Find where the given text appears and provide that cell's center as [x, y] coordinate. 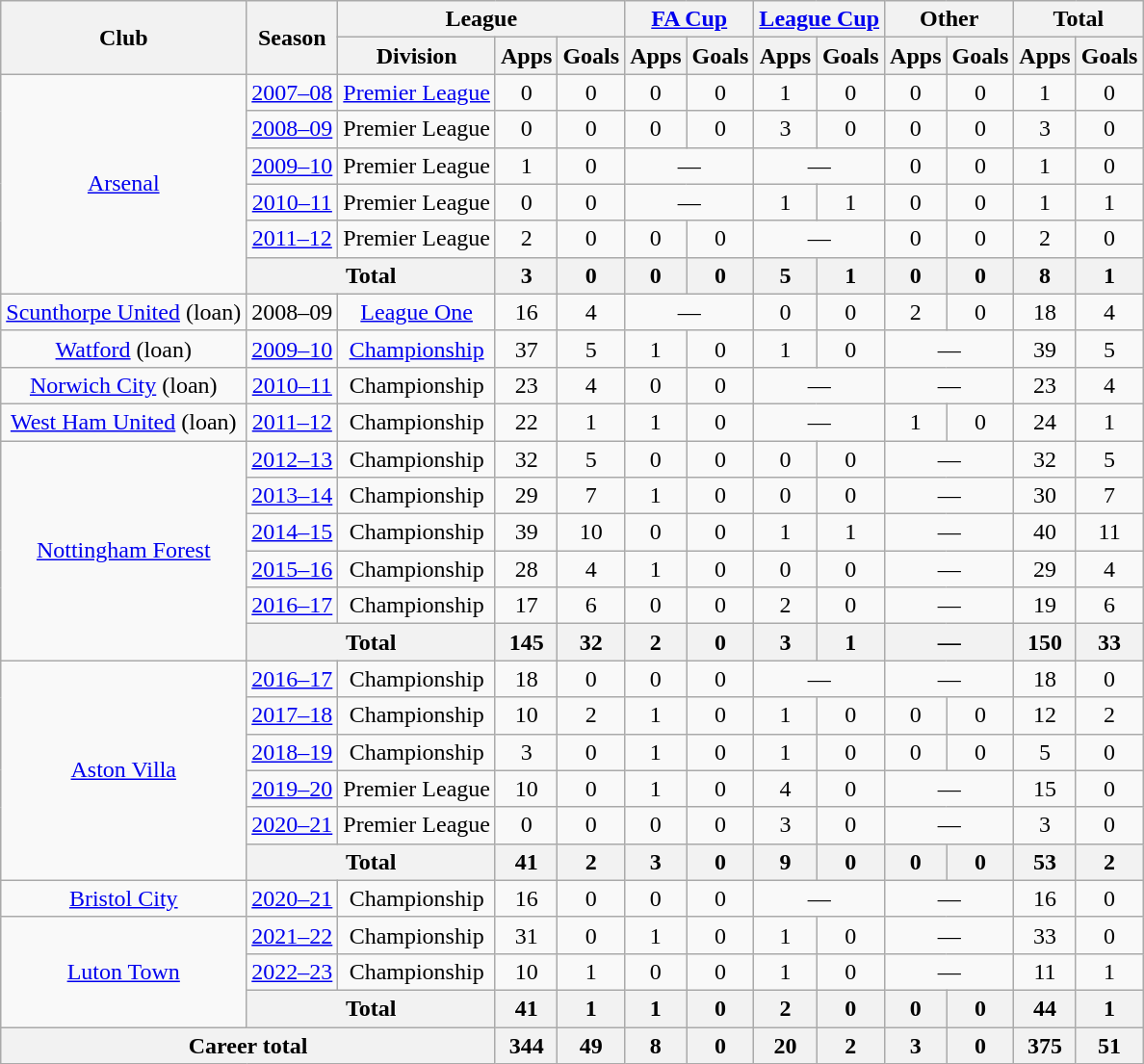
15 [1045, 789]
FA Cup [689, 19]
League Cup [819, 19]
2018–19 [293, 752]
2014–15 [293, 532]
20 [786, 1045]
West Ham United (loan) [123, 422]
37 [526, 349]
51 [1109, 1045]
2013–14 [293, 496]
Career total [248, 1045]
Bristol City [123, 898]
44 [1045, 1008]
150 [1045, 642]
24 [1045, 422]
28 [526, 569]
Watford (loan) [123, 349]
2019–20 [293, 789]
19 [1045, 606]
Division [417, 56]
22 [526, 422]
49 [591, 1045]
2012–13 [293, 459]
Nottingham Forest [123, 551]
145 [526, 642]
2021–22 [293, 935]
9 [786, 862]
2022–23 [293, 972]
40 [1045, 532]
Scunthorpe United (loan) [123, 312]
12 [1045, 715]
375 [1045, 1045]
Aston Villa [123, 770]
31 [526, 935]
League One [417, 312]
Luton Town [123, 972]
League [481, 19]
2017–18 [293, 715]
2015–16 [293, 569]
2007–08 [293, 92]
Club [123, 38]
17 [526, 606]
Arsenal [123, 184]
30 [1045, 496]
Season [293, 38]
Norwich City (loan) [123, 385]
Other [949, 19]
344 [526, 1045]
53 [1045, 862]
